Determine the (X, Y) coordinate at the center of the cell enclosing the given text.  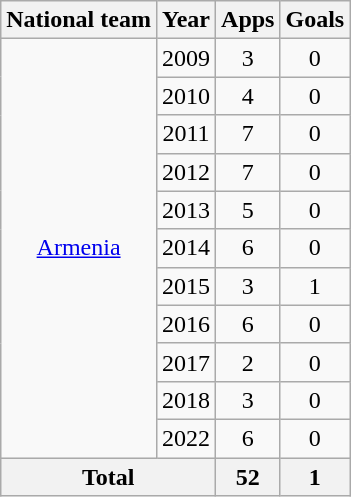
4 (248, 96)
2016 (186, 324)
Total (108, 477)
2018 (186, 400)
2011 (186, 134)
52 (248, 477)
2012 (186, 172)
5 (248, 210)
Year (186, 20)
2022 (186, 438)
2014 (186, 248)
2010 (186, 96)
Armenia (79, 248)
2009 (186, 58)
2015 (186, 286)
2 (248, 362)
National team (79, 20)
2013 (186, 210)
Goals (315, 20)
Apps (248, 20)
2017 (186, 362)
